Return the [X, Y] coordinate for the center point of the cell that contains the specified text.  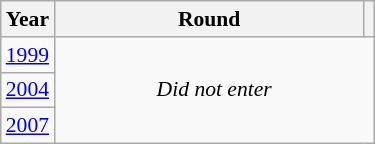
Year [28, 19]
Round [209, 19]
2007 [28, 126]
Did not enter [214, 90]
2004 [28, 90]
1999 [28, 55]
